Find where the given text appears and provide that cell's center as [x, y] coordinate. 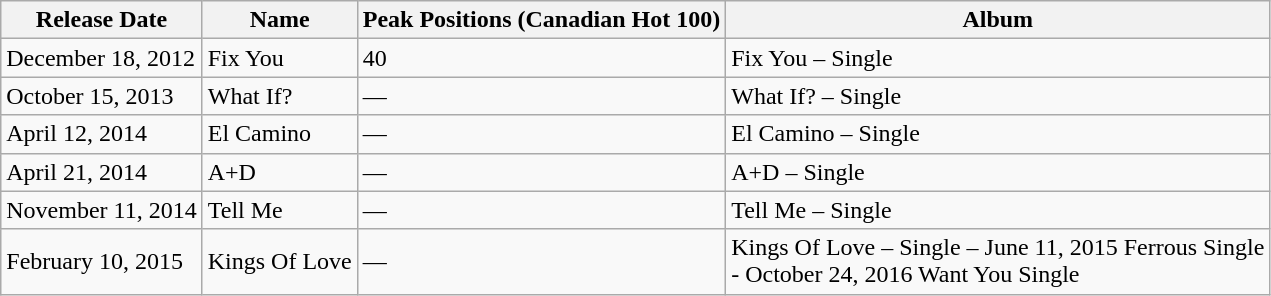
Kings Of Love – Single – June 11, 2015 Ferrous Single- October 24, 2016 Want You Single [998, 262]
April 21, 2014 [102, 172]
A+D [280, 172]
What If? – Single [998, 96]
Tell Me – Single [998, 210]
Release Date [102, 20]
Fix You – Single [998, 58]
What If? [280, 96]
Kings Of Love [280, 262]
A+D – Single [998, 172]
February 10, 2015 [102, 262]
April 12, 2014 [102, 134]
40 [541, 58]
Name [280, 20]
El Camino – Single [998, 134]
Peak Positions (Canadian Hot 100) [541, 20]
November 11, 2014 [102, 210]
Tell Me [280, 210]
Album [998, 20]
Fix You [280, 58]
October 15, 2013 [102, 96]
December 18, 2012 [102, 58]
El Camino [280, 134]
